Locate the cell with the specified text and output its (x, y) center coordinate. 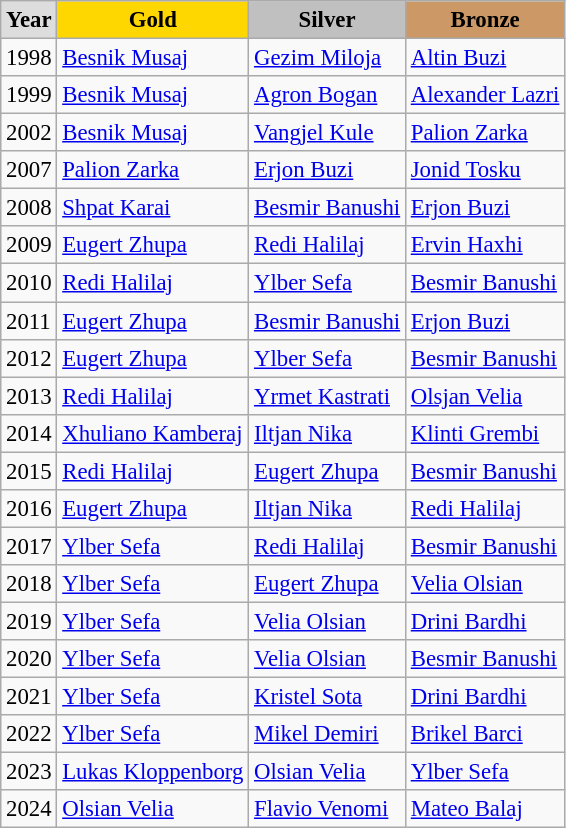
1998 (29, 58)
2017 (29, 546)
Silver (328, 20)
2016 (29, 509)
2011 (29, 321)
2020 (29, 659)
2013 (29, 396)
2008 (29, 208)
Kristel Sota (328, 697)
2007 (29, 170)
Flavio Venomi (328, 809)
Yrmet Kastrati (328, 396)
Mateo Balaj (484, 809)
2018 (29, 584)
2010 (29, 283)
2023 (29, 772)
2022 (29, 734)
2009 (29, 245)
2021 (29, 697)
Ervin Haxhi (484, 245)
Olsjan Velia (484, 396)
Xhuliano Kamberaj (153, 433)
2015 (29, 471)
Brikel Barci (484, 734)
2014 (29, 433)
Klinti Grembi (484, 433)
Gezim Miloja (328, 58)
Jonid Tosku (484, 170)
2019 (29, 621)
Lukas Kloppenborg (153, 772)
Mikel Demiri (328, 734)
1999 (29, 95)
Bronze (484, 20)
2002 (29, 133)
Gold (153, 20)
Shpat Karai (153, 208)
Vangjel Kule (328, 133)
2024 (29, 809)
2012 (29, 358)
Agron Bogan (328, 95)
Year (29, 20)
Alexander Lazri (484, 95)
Altin Buzi (484, 58)
